Return the [X, Y] coordinate for the center point of the cell that contains the specified text.  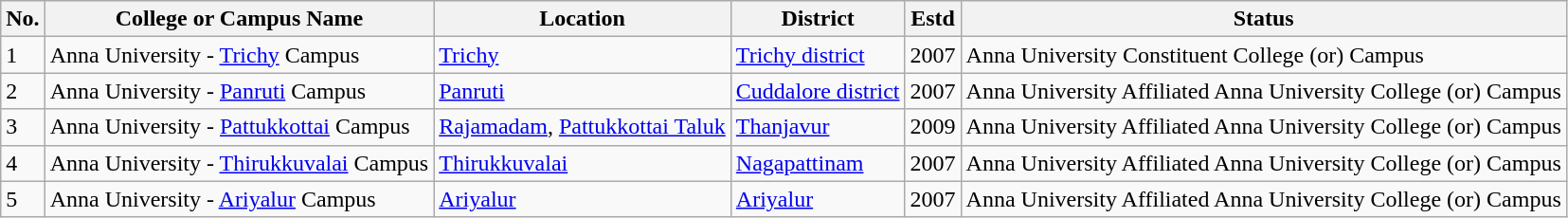
Trichy [583, 55]
Rajamadam, Pattukkottai Taluk [583, 127]
Trichy district [818, 55]
3 [23, 127]
Anna University Constituent College (or) Campus [1264, 55]
1 [23, 55]
Cuddalore district [818, 91]
Location [583, 19]
5 [23, 199]
2 [23, 91]
Estd [932, 19]
Thanjavur [818, 127]
Anna University - Thirukkuvalai Campus [239, 163]
Anna University - Trichy Campus [239, 55]
College or Campus Name [239, 19]
Thirukkuvalai [583, 163]
4 [23, 163]
No. [23, 19]
Anna University - Pattukkottai Campus [239, 127]
District [818, 19]
Nagapattinam [818, 163]
Anna University - Ariyalur Campus [239, 199]
Panruti [583, 91]
Status [1264, 19]
Anna University - Panruti Campus [239, 91]
2009 [932, 127]
